Determine the [x, y] coordinate at the center of the cell enclosing the given text.  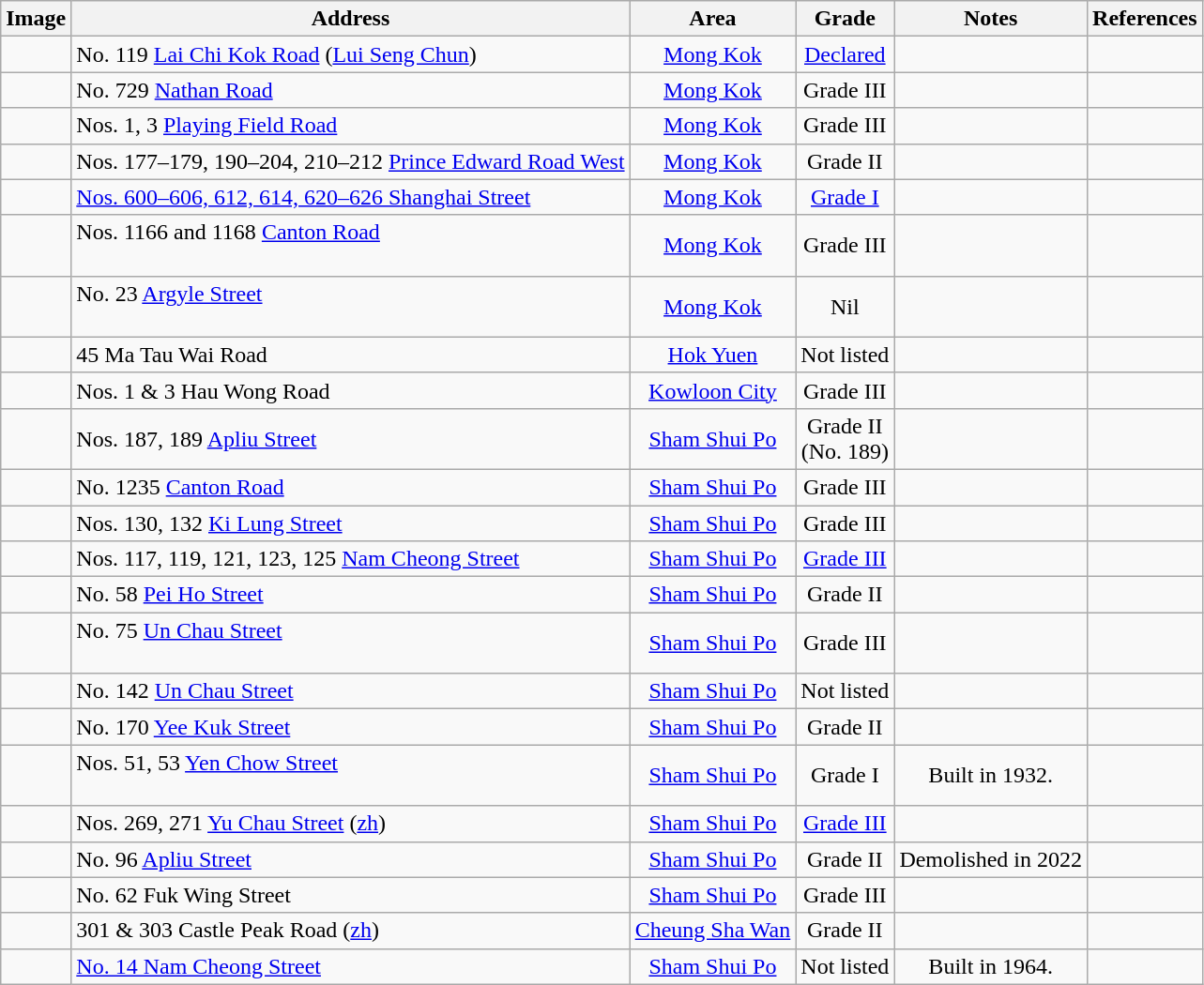
Built in 1964. [991, 966]
No. 1235 Canton Road [351, 487]
Nos. 117, 119, 121, 123, 125 Nam Cheong Street [351, 559]
Built in 1932. [991, 775]
Nos. 269, 271 Yu Chau Street (zh) [351, 824]
No. 62 Fuk Wing Street [351, 895]
References [1145, 19]
Nos. 1 & 3 Hau Wong Road [351, 390]
Nil [845, 306]
Hok Yuen [713, 355]
Nos. 130, 132 Ki Lung Street [351, 523]
Cheung Sha Wan [713, 931]
Nos. 187, 189 Apliu Street [351, 439]
301 & 303 Castle Peak Road (zh) [351, 931]
Kowloon City [713, 390]
No. 119 Lai Chi Kok Road (Lui Seng Chun) [351, 54]
Grade [845, 19]
Nos. 177–179, 190–204, 210–212 Prince Edward Road West [351, 161]
No. 170 Yee Kuk Street [351, 727]
No. 23 Argyle Street [351, 306]
Nos. 1, 3 Playing Field Road [351, 126]
45 Ma Tau Wai Road [351, 355]
Nos. 1166 and 1168 Canton Road [351, 246]
No. 75 Un Chau Street [351, 644]
Notes [991, 19]
No. 58 Pei Ho Street [351, 595]
Image [36, 19]
Address [351, 19]
No. 96 Apliu Street [351, 859]
Nos. 600–606, 612, 614, 620–626 Shanghai Street [351, 197]
No. 729 Nathan Road [351, 90]
Nos. 51, 53 Yen Chow Street [351, 775]
Declared [845, 54]
Demolished in 2022 [991, 859]
Grade II(No. 189) [845, 439]
Area [713, 19]
No. 142 Un Chau Street [351, 691]
No. 14 Nam Cheong Street [351, 966]
